Extract the [X, Y] coordinate from the center of the cell holding the provided text.  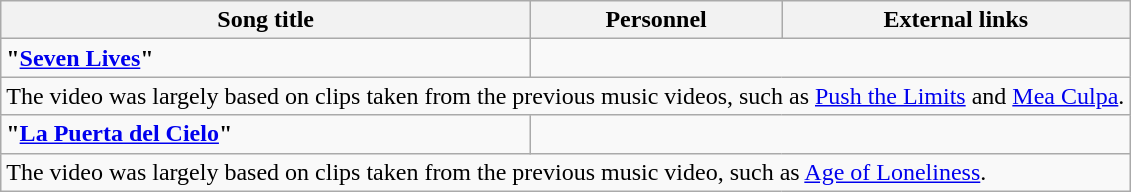
External links [956, 20]
"Seven Lives" [266, 58]
Personnel [656, 20]
The video was largely based on clips taken from the previous music video, such as Age of Loneliness. [566, 172]
Song title [266, 20]
The video was largely based on clips taken from the previous music videos, such as Push the Limits and Mea Culpa. [566, 96]
"La Puerta del Cielo" [266, 134]
